Locate the cell with the specified text and output its [x, y] center coordinate. 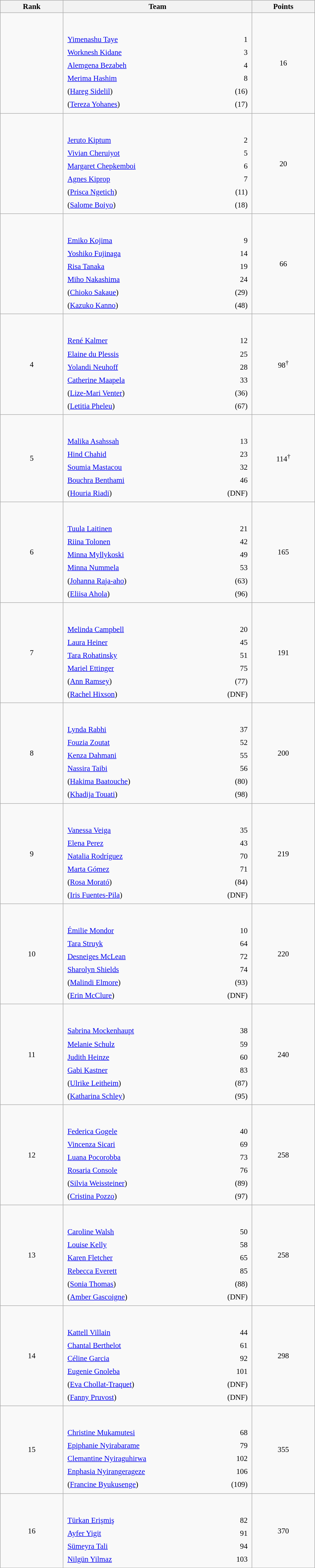
(Tereza Yohanes) [139, 104]
Lynda Rabhi [140, 730]
101 [227, 1371]
Elaine du Plessis [138, 354]
(95) [233, 1096]
(87) [233, 1083]
Enphasia Nyirangerageze [140, 1472]
Tuula Laitinen [139, 529]
11 [32, 1054]
Melanie Schulz [140, 1044]
Vanessa Veiga [131, 830]
Judith Heinze [140, 1057]
Louise Kelly [132, 1245]
(Khadija Touati) [140, 794]
1 [231, 40]
Jeruto Kiptum [141, 140]
219 [283, 854]
75 [224, 668]
70 [223, 856]
103 [229, 1559]
Natalia Rodríguez [131, 856]
Yoshiko Fujinaga [137, 253]
46 [224, 480]
(98) [231, 794]
Margaret Chepkemboi [141, 166]
73 [231, 1157]
Emiko Kojima [137, 240]
40 [231, 1131]
Yimenashu Taye 1 Worknesh Kidane 3 Alemgena Bezabeh 4 Merima Hashim 8 (Hareg Sidelil) (16) (Tereza Yohanes) (17) [157, 63]
56 [231, 769]
Vanessa Veiga 35 Elena Perez 43 Natalia Rodríguez 70 Marta Gómez 71 (Rosa Morató) (84) (Iris Fuentes-Pila) (DNF) [157, 854]
98† [283, 364]
Émilie Mondor [132, 930]
Nilgün Yilmaz [137, 1559]
Mariel Ettinger [132, 668]
200 [283, 753]
Yolandi Neuhoff [138, 367]
44 [227, 1332]
Minna Myllykoski [139, 555]
50 [225, 1232]
(Lize-Mari Venter) [138, 393]
(18) [233, 205]
Rebecca Everett [132, 1271]
(Houria Riadi) [132, 493]
Clemantine Nyiraguhirwa [140, 1459]
Caroline Walsh 50 Louise Kelly 58 Karen Fletcher 65 Rebecca Everett 85 (Sonia Thomas) (88) (Amber Gascoigne) (DNF) [157, 1255]
(48) [229, 305]
Jeruto Kiptum 2 Vivian Cheruiyot 5 Margaret Chepkemboi 6 Agnes Kiprop 7 (Prisca Ngetich) (11) (Salome Boiyo) (18) [157, 164]
Karen Fletcher [132, 1258]
191 [283, 653]
(Letitia Pheleu) [138, 406]
65 [225, 1258]
Emiko Kojima 9 Yoshiko Fujinaga 14 Risa Tanaka 19 Miho Nakashima 24 (Chioko Sakaue) (29) (Kazuko Kanno) (48) [157, 264]
Malika Asahssah 13 Hind Chahid 23 Soumia Mastacou 32 Bouchra Benthami 46 (Houria Riadi) (DNF) [157, 458]
82 [229, 1520]
Points [283, 7]
Kattell Villain 44 Chantal Berthelot 61 Céline Garcia 92 Eugenie Gnoleba 101 (Eva Chollat-Traquet) (DNF) (Fanny Pruvost) (DNF) [157, 1356]
Alemgena Bezabeh [139, 65]
Türkan Erişmiş 82 Ayfer Yigit 91 Sümeyra Tali 94 Nilgün Yilmaz 103 [157, 1531]
Worknesh Kidane [139, 53]
(Prisca Ngetich) [141, 192]
Laura Heiner [132, 642]
(Ulrike Leitheim) [140, 1083]
(109) [231, 1485]
72 [224, 956]
Luana Pocorobba [139, 1157]
Christine Mukamutesi [140, 1433]
(Francine Byukusenge) [140, 1485]
Tuula Laitinen 21 Riina Tolonen 42 Minna Myllykoski 49 Minna Nummela 53 (Johanna Raja-aho) (63) (Eliisa Ahola) (96) [157, 552]
94 [229, 1546]
Risa Tanaka [137, 266]
(97) [231, 1196]
Soumia Mastacou [132, 467]
298 [283, 1356]
(77) [224, 681]
Riina Tolonen [139, 542]
Elena Perez [131, 843]
(Katharina Schley) [140, 1096]
(Eliisa Ahola) [139, 594]
(Fanny Pruvost) [134, 1397]
35 [223, 830]
Catherine Maapela [138, 380]
Bouchra Benthami [132, 480]
(Silvia Weissteiner) [139, 1183]
25 [231, 354]
15 [32, 1450]
Rank [32, 7]
(Eva Chollat-Traquet) [134, 1384]
Sharolyn Shields [132, 969]
Chantal Berthelot [134, 1345]
45 [224, 642]
René Kalmer 12 Elaine du Plessis 25 Yolandi Neuhoff 28 Catherine Maapela 33 (Lize-Mari Venter) (36) (Letitia Pheleu) (67) [157, 364]
83 [233, 1070]
114† [283, 458]
370 [283, 1531]
(Johanna Raja-aho) [139, 581]
(Cristina Pozzo) [139, 1196]
24 [229, 279]
Türkan Erişmiş [137, 1520]
74 [224, 969]
(Sonia Thomas) [132, 1284]
(29) [229, 293]
(Hakima Baatouche) [140, 782]
68 [231, 1433]
71 [223, 869]
19 [229, 266]
(80) [231, 782]
Christine Mukamutesi 68 Epiphanie Nyirabarame 79 Clemantine Nyiraguhirwa 102 Enphasia Nyirangerageze 106 (Francine Byukusenge) (109) [157, 1450]
Malika Asahssah [132, 441]
76 [231, 1170]
59 [233, 1044]
Émilie Mondor 10 Tara Struyk 64 Desneiges McLean 72 Sharolyn Shields 74 (Malindi Elmore) (93) (Erin McClure) (DNF) [157, 954]
(Erin McClure) [132, 996]
Tara Rohatinsky [132, 655]
Sabrina Mockenhaupt [140, 1031]
38 [233, 1031]
Sabrina Mockenhaupt 38 Melanie Schulz 59 Judith Heinze 60 Gabi Kastner 83 (Ulrike Leitheim) (87) (Katharina Schley) (95) [157, 1054]
Melinda Campbell [132, 629]
(93) [224, 983]
(Kazuko Kanno) [137, 305]
Federica Gogele [139, 1131]
69 [231, 1145]
Federica Gogele 40 Vincenza Sicari 69 Luana Pocorobba 73 Rosaria Console 76 (Silvia Weissteiner) (89) (Cristina Pozzo) (97) [157, 1155]
64 [224, 943]
Epiphanie Nyirabarame [140, 1446]
(63) [231, 581]
(84) [223, 882]
Nassira Taibi [140, 769]
Agnes Kiprop [141, 179]
(36) [231, 393]
Lynda Rabhi 37 Fouzia Zoutat 52 Kenza Dahmani 55 Nassira Taibi 56 (Hakima Baatouche) (80) (Khadija Touati) (98) [157, 753]
Rosaria Console [139, 1170]
(67) [231, 406]
(Rachel Hixson) [132, 694]
55 [231, 756]
220 [283, 954]
(11) [233, 192]
(16) [231, 91]
(Ann Ramsey) [132, 681]
Fouzia Zoutat [140, 743]
Merima Hashim [139, 78]
28 [231, 367]
(Rosa Morató) [131, 882]
Sümeyra Tali [137, 1546]
Melinda Campbell 20 Laura Heiner 45 Tara Rohatinsky 51 Mariel Ettinger 75 (Ann Ramsey) (77) (Rachel Hixson) (DNF) [157, 653]
René Kalmer [138, 341]
(96) [231, 594]
3 [231, 53]
(Malindi Elmore) [132, 983]
(17) [231, 104]
91 [229, 1533]
165 [283, 552]
85 [225, 1271]
Miho Nakashima [137, 279]
53 [231, 568]
(89) [231, 1183]
Vincenza Sicari [139, 1145]
49 [231, 555]
51 [224, 655]
106 [231, 1472]
42 [231, 542]
102 [231, 1459]
Kattell Villain [134, 1332]
92 [227, 1358]
Eugenie Gnoleba [134, 1371]
355 [283, 1450]
Minna Nummela [139, 568]
58 [225, 1245]
Gabi Kastner [140, 1070]
(Chioko Sakaue) [137, 293]
Yimenashu Taye [139, 40]
52 [231, 743]
32 [224, 467]
61 [227, 1345]
Marta Gómez [131, 869]
2 [233, 140]
66 [283, 264]
Hind Chahid [132, 454]
37 [231, 730]
Vivian Cheruiyot [141, 153]
33 [231, 380]
43 [223, 843]
(88) [225, 1284]
79 [231, 1446]
Team [157, 7]
(Amber Gascoigne) [132, 1297]
23 [224, 454]
(Salome Boiyo) [141, 205]
240 [283, 1054]
(Iris Fuentes-Pila) [131, 895]
(Hareg Sidelil) [139, 91]
Caroline Walsh [132, 1232]
Ayfer Yigit [137, 1533]
60 [233, 1057]
Tara Struyk [132, 943]
Céline Garcia [134, 1358]
Desneiges McLean [132, 956]
Kenza Dahmani [140, 756]
21 [231, 529]
